Find where the given text appears and provide that cell's center as (x, y) coordinate. 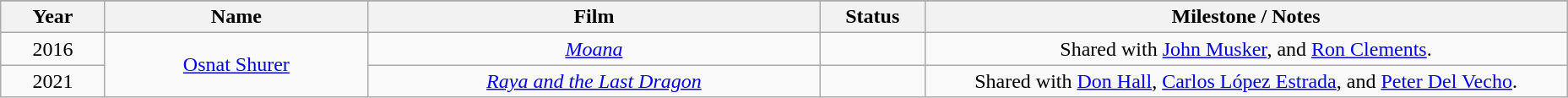
Shared with Don Hall, Carlos López Estrada, and Peter Del Vecho. (1246, 81)
Name (236, 17)
2016 (53, 49)
Shared with John Musker, and Ron Clements. (1246, 49)
Moana (594, 49)
Status (872, 17)
Milestone / Notes (1246, 17)
Raya and the Last Dragon (594, 81)
Year (53, 17)
Osnat Shurer (236, 65)
Film (594, 17)
2021 (53, 81)
